Detect which cell encompasses the target text, then output its [x, y] center coordinate. 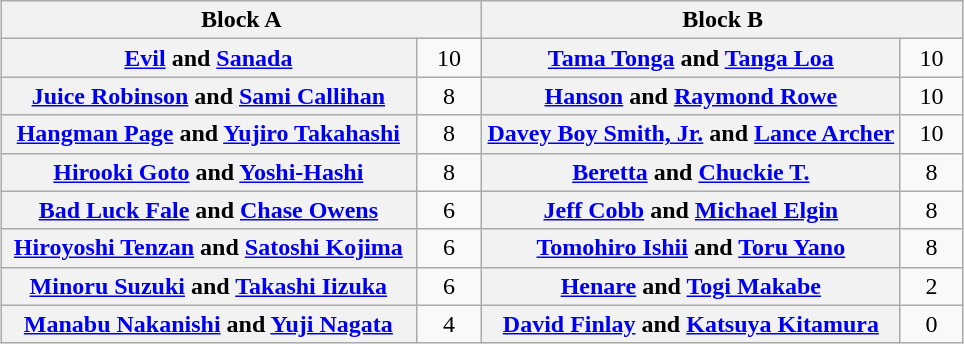
Manabu Nakanishi and Yuji Nagata [208, 324]
Hangman Page and Yujiro Takahashi [208, 134]
Evil and Sanada [208, 58]
Hanson and Raymond Rowe [691, 96]
Tama Tonga and Tanga Loa [691, 58]
Hirooki Goto and Yoshi-Hashi [208, 172]
Jeff Cobb and Michael Elgin [691, 210]
0 [932, 324]
2 [932, 286]
Block A [242, 20]
Block B [722, 20]
Tomohiro Ishii and Toru Yano [691, 248]
Minoru Suzuki and Takashi Iizuka [208, 286]
David Finlay and Katsuya Kitamura [691, 324]
4 [449, 324]
Bad Luck Fale and Chase Owens [208, 210]
Beretta and Chuckie T. [691, 172]
Davey Boy Smith, Jr. and Lance Archer [691, 134]
Hiroyoshi Tenzan and Satoshi Kojima [208, 248]
Henare and Togi Makabe [691, 286]
Juice Robinson and Sami Callihan [208, 96]
